Pinpoint the cell where the given text exists, returning its [x, y] midpoint coordinate. 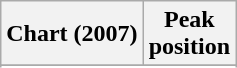
Chart (2007) [72, 34]
Peakposition [189, 34]
